Search for the cell housing the specified text and yield its [X, Y] center coordinate. 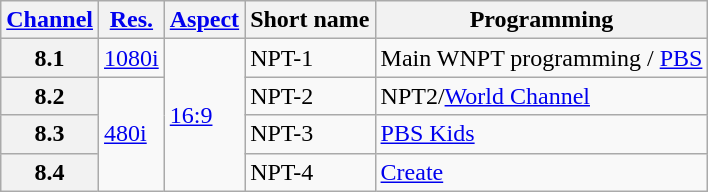
Res. [132, 20]
Channel [50, 20]
NPT-2 [310, 96]
480i [132, 134]
8.4 [50, 172]
16:9 [204, 115]
Aspect [204, 20]
Main WNPT programming / PBS [542, 58]
Short name [310, 20]
8.1 [50, 58]
8.2 [50, 96]
Programming [542, 20]
NPT-1 [310, 58]
1080i [132, 58]
Create [542, 172]
8.3 [50, 134]
NPT2/World Channel [542, 96]
NPT-4 [310, 172]
PBS Kids [542, 134]
NPT-3 [310, 134]
